Pinpoint the cell where the given text exists, returning its [x, y] midpoint coordinate. 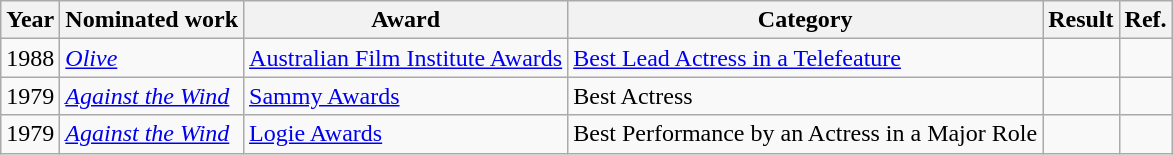
Olive [152, 58]
Award [406, 20]
Logie Awards [406, 134]
Best Lead Actress in a Telefeature [806, 58]
Ref. [1146, 20]
Australian Film Institute Awards [406, 58]
Category [806, 20]
Sammy Awards [406, 96]
Result [1081, 20]
Year [30, 20]
Best Actress [806, 96]
1988 [30, 58]
Best Performance by an Actress in a Major Role [806, 134]
Nominated work [152, 20]
